Scan for the cell matching the given text and deliver its [X, Y] coordinate at center. 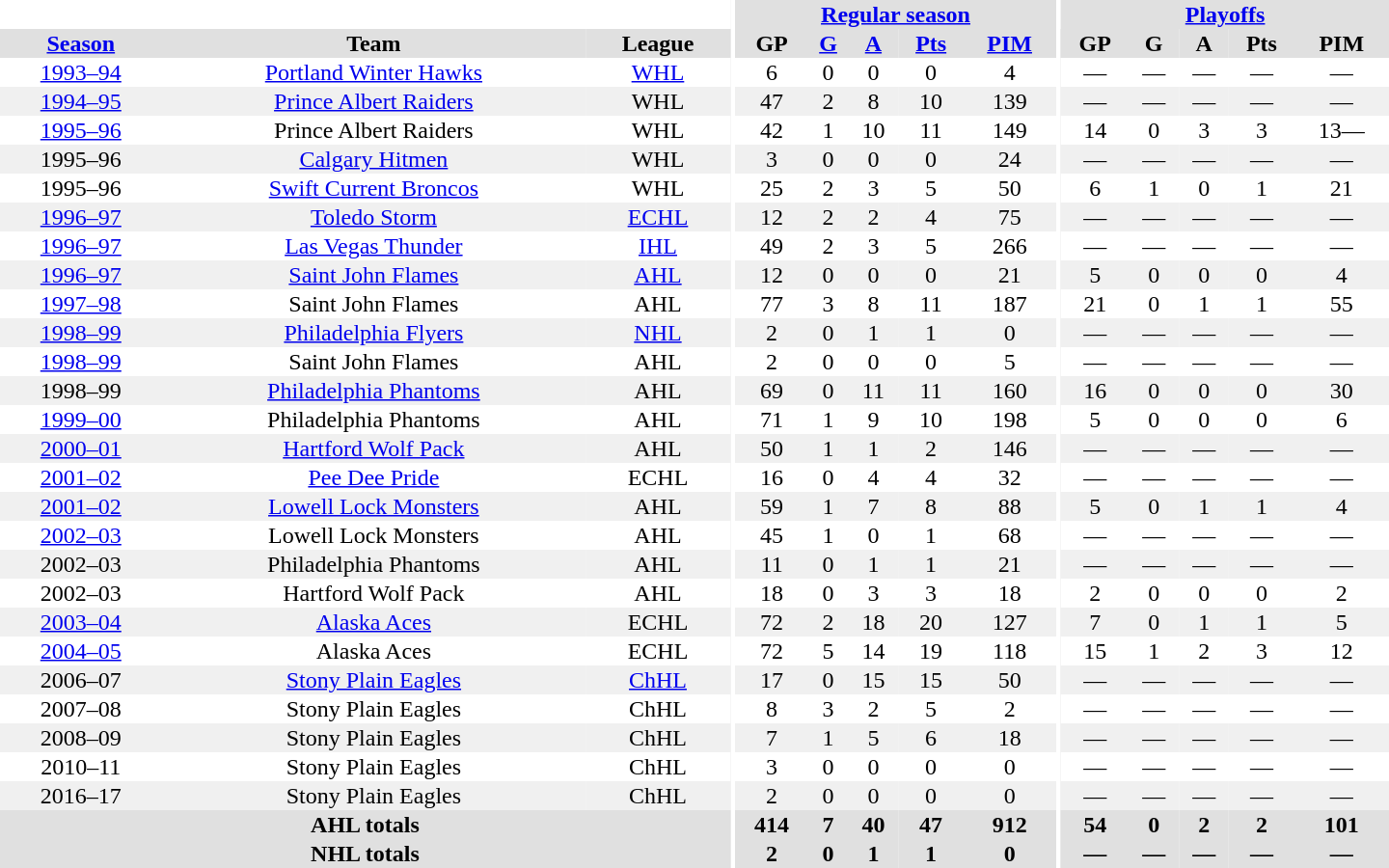
40 [873, 825]
55 [1342, 304]
2008–09 [81, 738]
2003–04 [81, 622]
Season [81, 43]
912 [1010, 825]
68 [1010, 535]
2010–11 [81, 767]
9 [873, 420]
Portland Winter Hawks [374, 72]
30 [1342, 391]
24 [1010, 159]
118 [1010, 651]
Playoffs [1225, 14]
20 [930, 622]
71 [772, 420]
Toledo Storm [374, 217]
101 [1342, 825]
139 [1010, 101]
17 [772, 680]
19 [930, 651]
13— [1342, 130]
32 [1010, 477]
2006–07 [81, 680]
77 [772, 304]
Pee Dee Pride [374, 477]
127 [1010, 622]
Las Vegas Thunder [374, 246]
54 [1095, 825]
160 [1010, 391]
59 [772, 506]
266 [1010, 246]
2016–17 [81, 796]
Regular season [896, 14]
2004–05 [81, 651]
Swift Current Broncos [374, 188]
69 [772, 391]
414 [772, 825]
42 [772, 130]
1997–98 [81, 304]
45 [772, 535]
AHL totals [365, 825]
49 [772, 246]
187 [1010, 304]
NHL totals [365, 854]
NHL [658, 333]
1999–00 [81, 420]
Team [374, 43]
1994–95 [81, 101]
League [658, 43]
198 [1010, 420]
1993–94 [81, 72]
25 [772, 188]
75 [1010, 217]
Calgary Hitmen [374, 159]
IHL [658, 246]
149 [1010, 130]
146 [1010, 448]
2007–08 [81, 709]
2000–01 [81, 448]
88 [1010, 506]
Philadelphia Flyers [374, 333]
